Detect which cell encompasses the target text, then output its (X, Y) center coordinate. 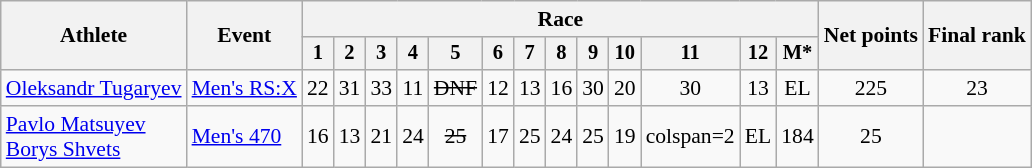
23 (977, 88)
colspan=2 (690, 136)
19 (625, 136)
225 (871, 88)
21 (381, 136)
184 (798, 136)
31 (350, 88)
1 (318, 54)
Oleksandr Tugaryev (94, 88)
Event (244, 36)
Pavlo MatsuyevBorys Shvets (94, 136)
6 (498, 54)
33 (381, 88)
10 (625, 54)
4 (413, 54)
M* (798, 54)
Net points (871, 36)
DNF (456, 88)
17 (498, 136)
Men's 470 (244, 136)
3 (381, 54)
8 (562, 54)
7 (530, 54)
22 (318, 88)
Final rank (977, 36)
9 (593, 54)
Athlete (94, 36)
5 (456, 54)
Race (560, 19)
2 (350, 54)
Men's RS:X (244, 88)
20 (625, 88)
